Pinpoint the cell where the given text exists, returning its (x, y) midpoint coordinate. 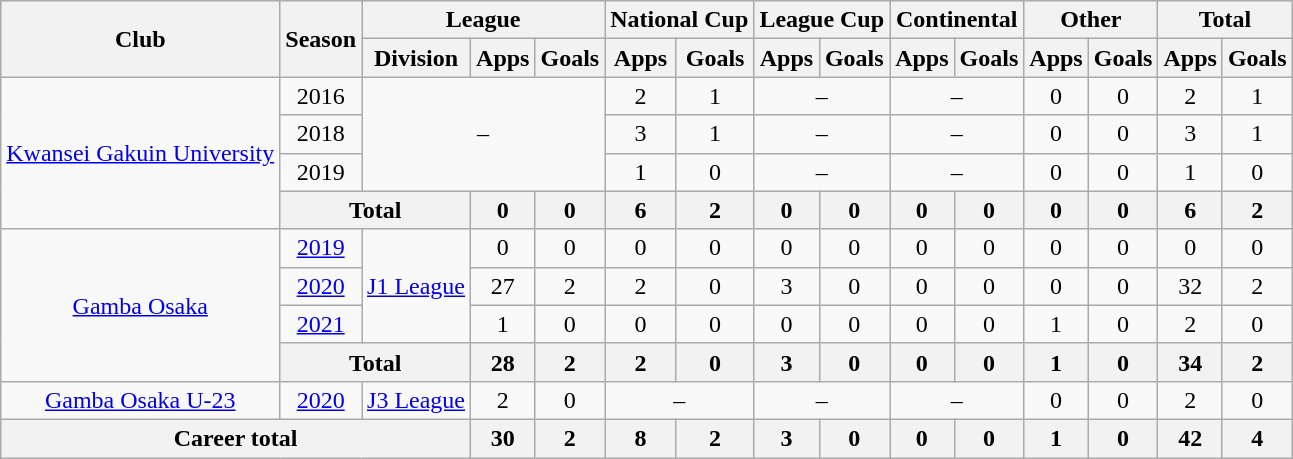
National Cup (680, 20)
28 (503, 362)
Division (416, 58)
8 (641, 438)
League (484, 20)
4 (1257, 438)
Gamba Osaka (140, 305)
42 (1190, 438)
2016 (321, 96)
J3 League (416, 400)
Gamba Osaka U-23 (140, 400)
Career total (236, 438)
League Cup (822, 20)
Season (321, 39)
30 (503, 438)
2021 (321, 324)
27 (503, 286)
Continental (957, 20)
Kwansei Gakuin University (140, 153)
32 (1190, 286)
Other (1091, 20)
Club (140, 39)
J1 League (416, 286)
2018 (321, 134)
34 (1190, 362)
